Output the (x, y) coordinate of the center of the cell containing the given text.  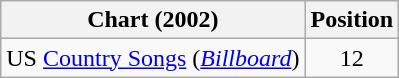
Position (352, 20)
12 (352, 58)
US Country Songs (Billboard) (153, 58)
Chart (2002) (153, 20)
